Search for the cell housing the specified text and yield its (X, Y) center coordinate. 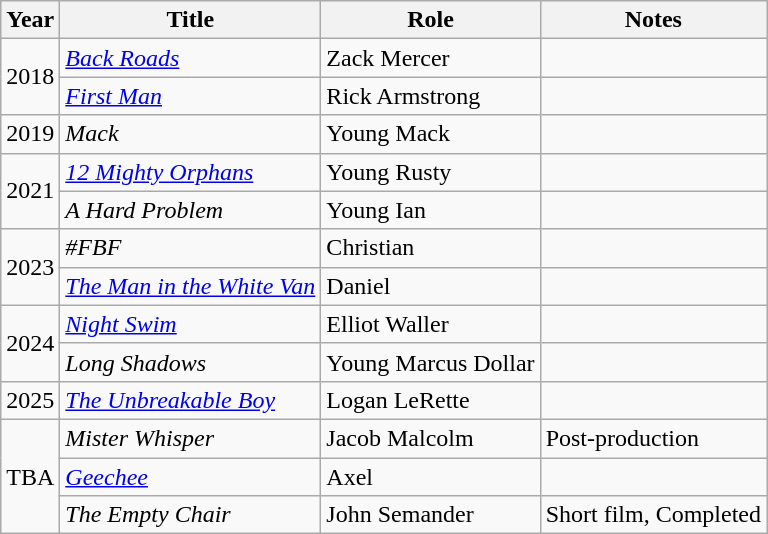
2021 (30, 191)
First Man (190, 96)
2024 (30, 343)
2018 (30, 77)
Zack Mercer (430, 58)
2025 (30, 400)
John Semander (430, 515)
Short film, Completed (653, 515)
Christian (430, 248)
The Unbreakable Boy (190, 400)
Notes (653, 20)
Young Marcus Dollar (430, 362)
Role (430, 20)
Rick Armstrong (430, 96)
Mister Whisper (190, 438)
A Hard Problem (190, 210)
Young Ian (430, 210)
2023 (30, 267)
The Man in the White Van (190, 286)
Logan LeRette (430, 400)
12 Mighty Orphans (190, 172)
Mack (190, 134)
Long Shadows (190, 362)
TBA (30, 476)
Post-production (653, 438)
Title (190, 20)
Back Roads (190, 58)
2019 (30, 134)
Young Mack (430, 134)
Night Swim (190, 324)
Daniel (430, 286)
Geechee (190, 477)
Axel (430, 477)
Jacob Malcolm (430, 438)
Young Rusty (430, 172)
#FBF (190, 248)
Elliot Waller (430, 324)
The Empty Chair (190, 515)
Year (30, 20)
